Return (X, Y) of the center of cell containing provided text 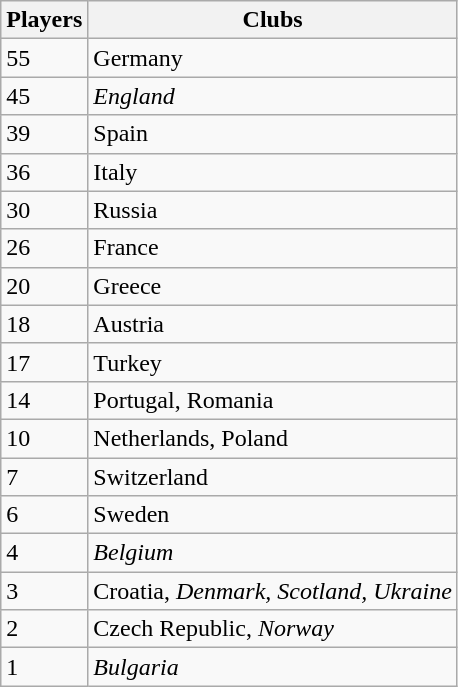
Germany (273, 58)
Croatia, Denmark, Scotland, Ukraine (273, 591)
36 (44, 172)
Bulgaria (273, 667)
55 (44, 58)
Players (44, 20)
Clubs (273, 20)
26 (44, 248)
Turkey (273, 362)
Netherlands, Poland (273, 438)
3 (44, 591)
Spain (273, 134)
Greece (273, 286)
17 (44, 362)
Italy (273, 172)
2 (44, 629)
30 (44, 210)
Czech Republic, Norway (273, 629)
18 (44, 324)
England (273, 96)
4 (44, 553)
Switzerland (273, 477)
10 (44, 438)
7 (44, 477)
14 (44, 400)
45 (44, 96)
39 (44, 134)
Austria (273, 324)
Portugal, Romania (273, 400)
6 (44, 515)
20 (44, 286)
Russia (273, 210)
Belgium (273, 553)
Sweden (273, 515)
France (273, 248)
1 (44, 667)
